Capture the cell that displays the provided text and extract its [x, y] central coordinate. 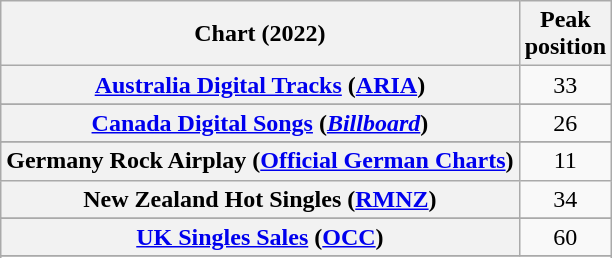
Germany Rock Airplay (Official German Charts) [260, 161]
Canada Digital Songs (Billboard) [260, 123]
11 [565, 161]
33 [565, 85]
60 [565, 237]
UK Singles Sales (OCC) [260, 237]
Peakposition [565, 34]
34 [565, 199]
Australia Digital Tracks (ARIA) [260, 85]
26 [565, 123]
New Zealand Hot Singles (RMNZ) [260, 199]
Chart (2022) [260, 34]
